From the cell containing the given text, extract its center point as (x, y) coordinate. 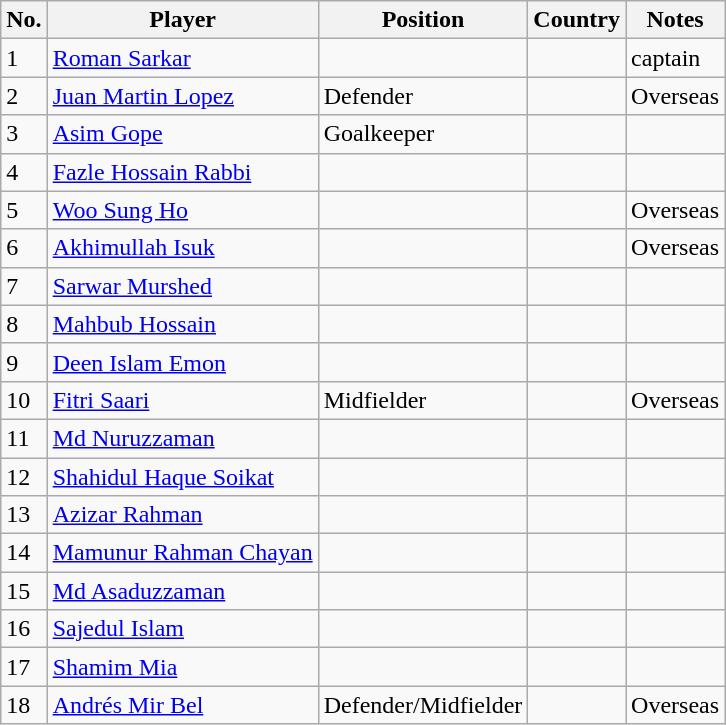
Roman Sarkar (182, 58)
5 (24, 210)
Country (577, 20)
No. (24, 20)
3 (24, 134)
7 (24, 286)
4 (24, 172)
12 (24, 477)
Asim Gope (182, 134)
captain (676, 58)
Shahidul Haque Soikat (182, 477)
11 (24, 438)
6 (24, 248)
Player (182, 20)
Sarwar Murshed (182, 286)
16 (24, 629)
18 (24, 705)
Midfielder (423, 400)
Notes (676, 20)
2 (24, 96)
1 (24, 58)
Fitri Saari (182, 400)
Defender (423, 96)
13 (24, 515)
Defender/Midfielder (423, 705)
Woo Sung Ho (182, 210)
Fazle Hossain Rabbi (182, 172)
Shamim Mia (182, 667)
Mahbub Hossain (182, 324)
9 (24, 362)
15 (24, 591)
Azizar Rahman (182, 515)
Sajedul Islam (182, 629)
Mamunur Rahman Chayan (182, 553)
Juan Martin Lopez (182, 96)
Md Nuruzzaman (182, 438)
8 (24, 324)
Md Asaduzzaman (182, 591)
Deen Islam Emon (182, 362)
Akhimullah Isuk (182, 248)
Position (423, 20)
17 (24, 667)
Goalkeeper (423, 134)
14 (24, 553)
10 (24, 400)
Andrés Mir Bel (182, 705)
